From the cell containing the given text, extract its center point as [X, Y] coordinate. 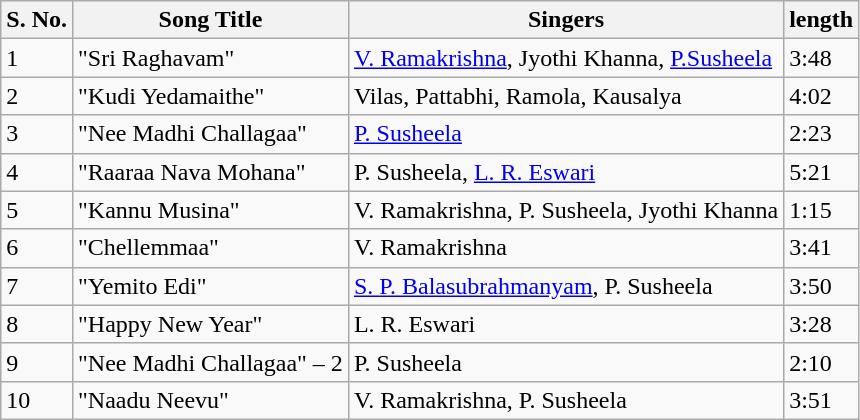
"Chellemmaa" [210, 248]
1:15 [822, 210]
2:23 [822, 134]
9 [37, 362]
V. Ramakrishna, Jyothi Khanna, P.Susheela [566, 58]
7 [37, 286]
3:48 [822, 58]
"Sri Raghavam" [210, 58]
V. Ramakrishna, P. Susheela [566, 400]
V. Ramakrishna, P. Susheela, Jyothi Khanna [566, 210]
3:51 [822, 400]
Song Title [210, 20]
S. No. [37, 20]
5:21 [822, 172]
Singers [566, 20]
"Kudi Yedamaithe" [210, 96]
3:28 [822, 324]
2 [37, 96]
3:41 [822, 248]
6 [37, 248]
2:10 [822, 362]
"Nee Madhi Challagaa" [210, 134]
3:50 [822, 286]
8 [37, 324]
length [822, 20]
4:02 [822, 96]
P. Susheela, L. R. Eswari [566, 172]
Vilas, Pattabhi, Ramola, Kausalya [566, 96]
"Raaraa Nava Mohana" [210, 172]
"Yemito Edi" [210, 286]
L. R. Eswari [566, 324]
3 [37, 134]
"Nee Madhi Challagaa" – 2 [210, 362]
4 [37, 172]
1 [37, 58]
5 [37, 210]
"Happy New Year" [210, 324]
10 [37, 400]
V. Ramakrishna [566, 248]
S. P. Balasubrahmanyam, P. Susheela [566, 286]
"Naadu Neevu" [210, 400]
"Kannu Musina" [210, 210]
